Identify which cell holds the provided text, then report its [x, y] central coordinate. 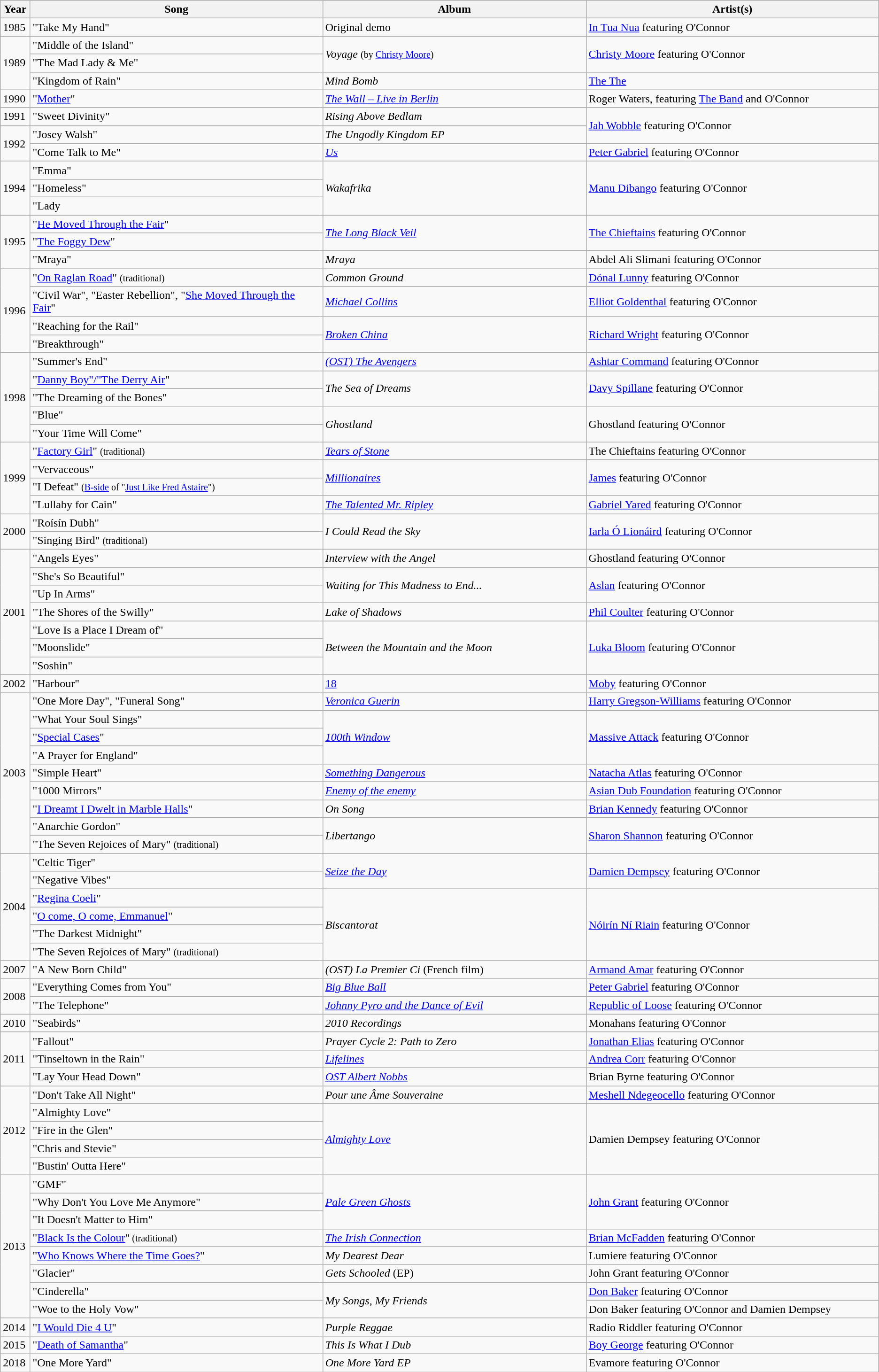
Evamore featuring O'Connor [732, 1363]
Richard Wright featuring O'Connor [732, 335]
Something Dangerous [455, 773]
"Chris and Stevie" [177, 1148]
Michael Collins [455, 302]
"Take My Hand" [177, 27]
Lake of Shadows [455, 612]
"Summer's End" [177, 362]
Song [177, 9]
2015 [15, 1345]
"Civil War", "Easter Rebellion", "She Moved Through the Fair" [177, 302]
"Up In Arms" [177, 594]
"The Mad Lady & Me" [177, 63]
"Lay Your Head Down" [177, 1077]
Mind Bomb [455, 81]
Republic of Loose featuring O'Connor [732, 1005]
"A New Born Child" [177, 969]
"Lullaby for Cain" [177, 504]
Manu Dibango featuring O'Connor [732, 188]
"Don't Take All Night" [177, 1095]
Pour une Âme Souveraine [455, 1095]
Lifelines [455, 1059]
Asian Dub Foundation featuring O'Connor [732, 791]
Abdel Ali Slimani featuring O'Connor [732, 260]
"Singing Bird" (traditional) [177, 541]
1995 [15, 242]
"Fire in the Glen" [177, 1131]
1991 [15, 116]
Phil Coulter featuring O'Connor [732, 612]
Broken China [455, 335]
One More Yard EP [455, 1363]
Aslan featuring O'Connor [732, 585]
Meshell Ndegeocello featuring O'Connor [732, 1095]
Christy Moore featuring O'Connor [732, 54]
"Black Is the Colour" (traditional) [177, 1238]
Dónal Lunny featuring O'Connor [732, 278]
2014 [15, 1327]
Almighty Love [455, 1139]
"Glacier" [177, 1273]
OST Albert Nobbs [455, 1077]
Millionaires [455, 478]
Album [455, 9]
2008 [15, 996]
"Bustin' Outta Here" [177, 1166]
The Sea of Dreams [455, 388]
2010 [15, 1023]
Purple Reggae [455, 1327]
The Irish Connection [455, 1238]
"The Telephone" [177, 1005]
"On Raglan Road" (traditional) [177, 278]
"Blue" [177, 415]
My Dearest Dear [455, 1256]
18 [455, 683]
2001 [15, 612]
Rising Above Bedlam [455, 116]
"Anarchie Gordon" [177, 827]
"Vervaceous" [177, 469]
In Tua Nua featuring O'Connor [732, 27]
"GMF" [177, 1184]
Common Ground [455, 278]
2013 [15, 1247]
Waiting for This Madness to End... [455, 585]
Boy George featuring O'Connor [732, 1345]
2018 [15, 1363]
The Long Black Veil [455, 233]
Tears of Stone [455, 451]
Brian Byrne featuring O'Connor [732, 1077]
Don Baker featuring O'Connor and Damien Dempsey [732, 1309]
Natacha Atlas featuring O'Connor [732, 773]
"What Your Soul Sings" [177, 719]
"Regina Coeli" [177, 898]
Biscantorat [455, 925]
Moby featuring O'Connor [732, 683]
2010 Recordings [455, 1023]
2000 [15, 532]
2004 [15, 907]
"Middle of the Island" [177, 45]
"He Moved Through the Fair" [177, 224]
Us [455, 152]
"It Doesn't Matter to Him" [177, 1220]
2011 [15, 1059]
"Danny Boy"/"The Derry Air" [177, 380]
"The Darkest Midnight" [177, 934]
Johnny Pyro and the Dance of Evil [455, 1005]
Ashtar Command featuring O'Connor [732, 362]
Armand Amar featuring O'Connor [732, 969]
"Soshin" [177, 666]
2007 [15, 969]
1990 [15, 99]
"Reaching for the Rail" [177, 326]
"Breakthrough" [177, 344]
Libertango [455, 836]
Gets Schooled (EP) [455, 1273]
"Negative Vibes" [177, 880]
This Is What I Dub [455, 1345]
1996 [15, 311]
"Factory Girl" (traditional) [177, 451]
"Death of Samantha" [177, 1345]
Iarla Ó Lionáird featuring O'Connor [732, 532]
"A Prayer for England" [177, 755]
1999 [15, 478]
Artist(s) [732, 9]
The Ungodly Kingdom EP [455, 134]
Interview with the Angel [455, 558]
"Roísín Dubh" [177, 523]
"She's So Beautiful" [177, 576]
Andrea Corr featuring O'Connor [732, 1059]
"Harbour" [177, 683]
"Celtic Tiger" [177, 862]
"Mother" [177, 99]
"Simple Heart" [177, 773]
Big Blue Ball [455, 987]
Monahans featuring O'Connor [732, 1023]
"Why Don't You Love Me Anymore" [177, 1202]
(OST) La Premier Ci (French film) [455, 969]
"Seabirds" [177, 1023]
"I Would Die 4 U" [177, 1327]
"One More Yard" [177, 1363]
Enemy of the enemy [455, 791]
2002 [15, 683]
Mraya [455, 260]
Jah Wobble featuring O'Connor [732, 125]
On Song [455, 808]
"1000 Mirrors" [177, 791]
"Cinderella" [177, 1291]
1985 [15, 27]
"The Dreaming of the Bones" [177, 397]
Original demo [455, 27]
The Talented Mr. Ripley [455, 504]
Luka Bloom featuring O'Connor [732, 648]
Nóirín Ní Riain featuring O'Connor [732, 925]
"Emma" [177, 170]
James featuring O'Connor [732, 478]
Don Baker featuring O'Connor [732, 1291]
"Who Knows Where the Time Goes?" [177, 1256]
Pale Green Ghosts [455, 1202]
Harry Gregson-Williams featuring O'Connor [732, 701]
"The Foggy Dew" [177, 242]
"The Shores of the Swilly" [177, 612]
"One More Day", "Funeral Song" [177, 701]
"I Defeat" (B-side of "Just Like Fred Astaire") [177, 487]
"Almighty Love" [177, 1113]
"Josey Walsh" [177, 134]
Davy Spillane featuring O'Connor [732, 388]
100th Window [455, 737]
Lumiere featuring O'Connor [732, 1256]
"Mraya" [177, 260]
The Wall – Live in Berlin [455, 99]
The The [732, 81]
"Everything Comes from You" [177, 987]
I Could Read the Sky [455, 532]
My Songs, My Friends [455, 1300]
Prayer Cycle 2: Path to Zero [455, 1041]
Between the Mountain and the Moon [455, 648]
"Woe to the Holy Vow" [177, 1309]
2003 [15, 773]
"I Dreamt I Dwelt in Marble Halls" [177, 808]
Voyage (by Christy Moore) [455, 54]
2012 [15, 1131]
"Love Is a Place I Dream of" [177, 630]
"Special Cases" [177, 737]
1994 [15, 188]
"Moonslide" [177, 648]
Elliot Goldenthal featuring O'Connor [732, 302]
Veronica Guerin [455, 701]
"Sweet Divinity" [177, 116]
1989 [15, 63]
1992 [15, 143]
Ghostland [455, 424]
"Tinseltown in the Rain" [177, 1059]
Year [15, 9]
(OST) The Avengers [455, 362]
Seize the Day [455, 871]
1998 [15, 397]
Roger Waters, featuring The Band and O'Connor [732, 99]
Radio Riddler featuring O'Connor [732, 1327]
"Your Time Will Come" [177, 433]
Brian Kennedy featuring O'Connor [732, 808]
Gabriel Yared featuring O'Connor [732, 504]
"Angels Eyes" [177, 558]
Wakafrika [455, 188]
"Come Talk to Me" [177, 152]
"Kingdom of Rain" [177, 81]
Massive Attack featuring O'Connor [732, 737]
"Lady [177, 206]
"Fallout" [177, 1041]
"O come, O come, Emmanuel" [177, 916]
"Homeless" [177, 188]
Jonathan Elias featuring O'Connor [732, 1041]
Brian McFadden featuring O'Connor [732, 1238]
Sharon Shannon featuring O'Connor [732, 836]
